Output the [x, y] coordinate of the center of the cell containing the given text.  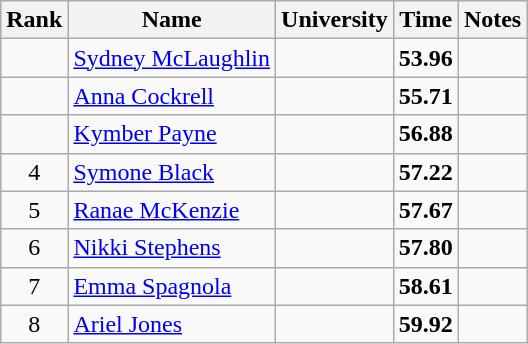
Anna Cockrell [172, 96]
58.61 [426, 286]
Notes [492, 20]
59.92 [426, 324]
57.22 [426, 172]
5 [34, 210]
8 [34, 324]
7 [34, 286]
Time [426, 20]
4 [34, 172]
Rank [34, 20]
Kymber Payne [172, 134]
Ranae McKenzie [172, 210]
53.96 [426, 58]
Name [172, 20]
University [335, 20]
57.67 [426, 210]
56.88 [426, 134]
57.80 [426, 248]
Sydney McLaughlin [172, 58]
55.71 [426, 96]
Symone Black [172, 172]
6 [34, 248]
Nikki Stephens [172, 248]
Ariel Jones [172, 324]
Emma Spagnola [172, 286]
